From the cell containing the given text, extract its center point as [x, y] coordinate. 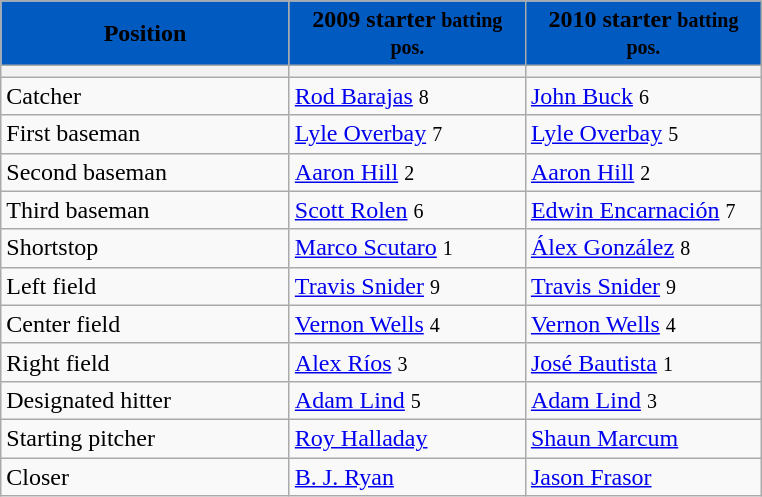
Shaun Marcum [643, 438]
Center field [146, 324]
Shortstop [146, 248]
Alex Ríos 3 [407, 362]
Right field [146, 362]
John Buck 6 [643, 96]
Lyle Overbay 5 [643, 134]
2009 starter batting pos. [407, 34]
Scott Rolen 6 [407, 210]
Third baseman [146, 210]
Left field [146, 286]
Lyle Overbay 7 [407, 134]
B. J. Ryan [407, 477]
Jason Frasor [643, 477]
First baseman [146, 134]
Catcher [146, 96]
Position [146, 34]
Adam Lind 3 [643, 400]
Adam Lind 5 [407, 400]
Roy Halladay [407, 438]
Closer [146, 477]
Marco Scutaro 1 [407, 248]
Rod Barajas 8 [407, 96]
Edwin Encarnación 7 [643, 210]
Starting pitcher [146, 438]
Álex González 8 [643, 248]
2010 starter batting pos. [643, 34]
José Bautista 1 [643, 362]
Designated hitter [146, 400]
Second baseman [146, 172]
